For the text-containing cell, return its midpoint in (X, Y) coordinate format. 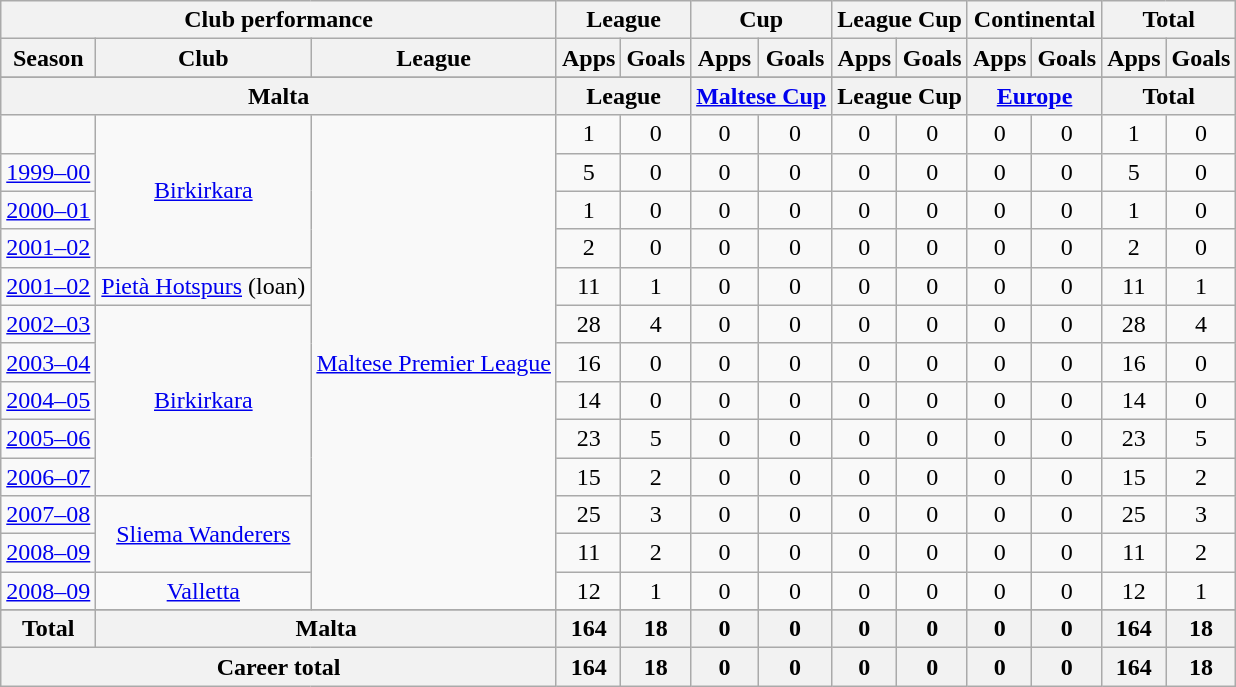
Club (204, 58)
Cup (762, 20)
1999–00 (48, 172)
2000–01 (48, 210)
Valletta (204, 591)
Maltese Premier League (434, 362)
2007–08 (48, 515)
Career total (279, 667)
Europe (1034, 96)
Sliema Wanderers (204, 534)
2006–07 (48, 477)
2003–04 (48, 362)
2002–03 (48, 324)
Maltese Cup (762, 96)
2004–05 (48, 400)
Pietà Hotspurs (loan) (204, 286)
Season (48, 58)
Continental (1034, 20)
Club performance (279, 20)
2005–06 (48, 438)
